Pinpoint the cell where the given text exists, returning its [x, y] midpoint coordinate. 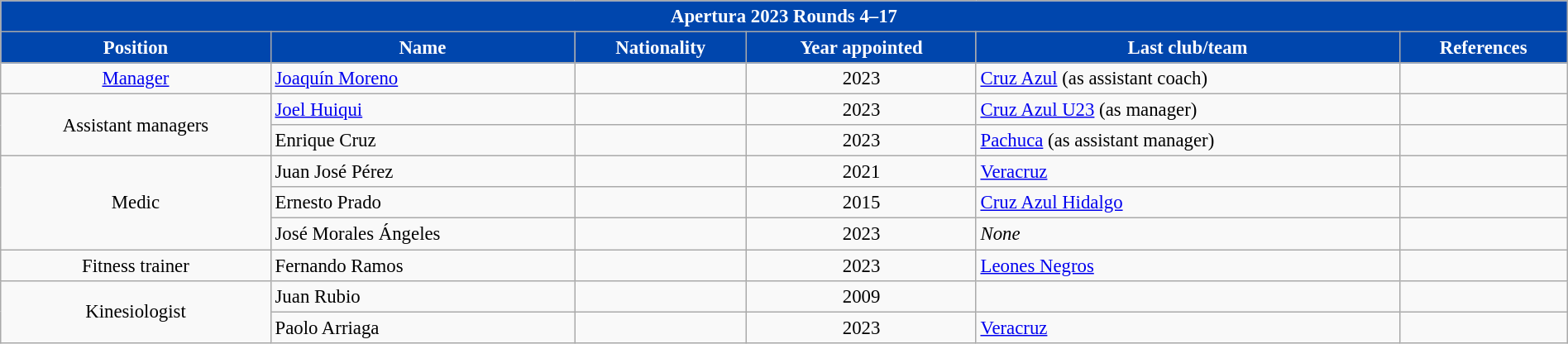
Juan José Pérez [422, 172]
José Morales Ángeles [422, 234]
Fernando Ramos [422, 265]
Cruz Azul (as assistant coach) [1188, 79]
Leones Negros [1188, 265]
Apertura 2023 Rounds 4–17 [784, 17]
Cruz Azul Hidalgo [1188, 203]
Ernesto Prado [422, 203]
Name [422, 48]
Cruz Azul U23 (as manager) [1188, 110]
Position [136, 48]
Assistant managers [136, 126]
Enrique Cruz [422, 141]
Year appointed [862, 48]
Joaquín Moreno [422, 79]
Juan Rubio [422, 296]
Nationality [661, 48]
Kinesiologist [136, 311]
Last club/team [1188, 48]
Medic [136, 203]
Joel Huiqui [422, 110]
None [1188, 234]
2021 [862, 172]
Manager [136, 79]
Paolo Arriaga [422, 327]
Pachuca (as assistant manager) [1188, 141]
References [1484, 48]
2009 [862, 296]
2015 [862, 203]
Fitness trainer [136, 265]
